Locate the cell with the specified text and output its [X, Y] center coordinate. 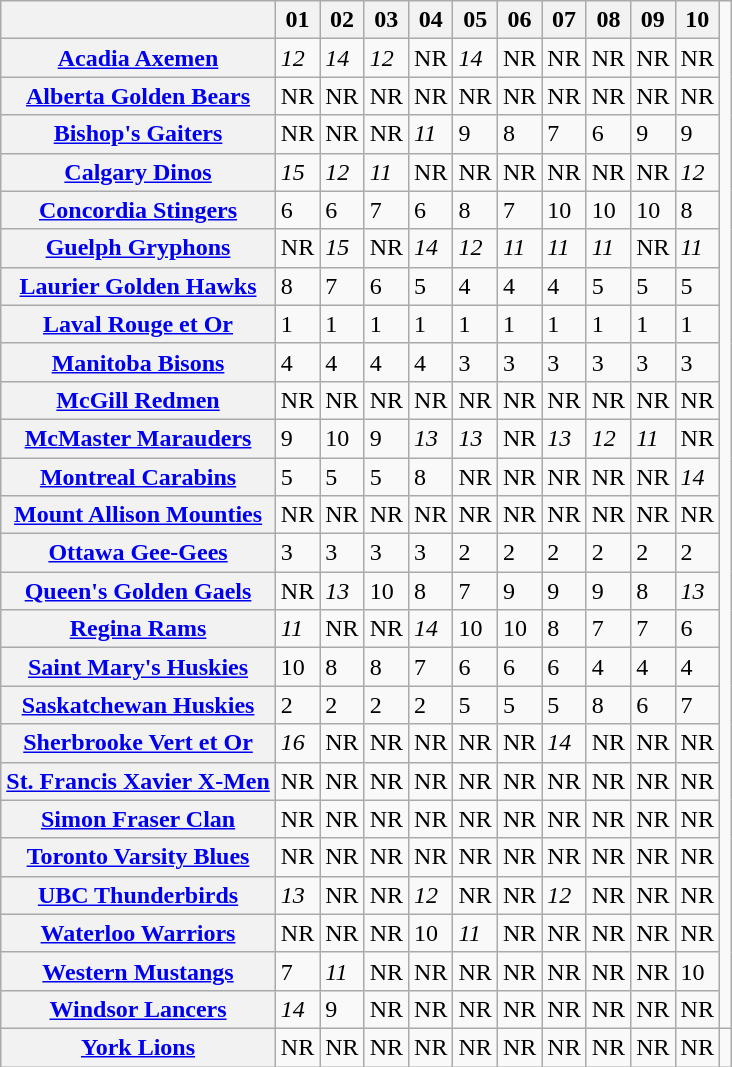
05 [475, 20]
06 [519, 20]
08 [608, 20]
UBC Thunderbirds [138, 895]
Saskatchewan Huskies [138, 705]
Windsor Lancers [138, 1009]
St. Francis Xavier X-Men [138, 781]
07 [564, 20]
Laurier Golden Hawks [138, 286]
16 [297, 743]
Mount Allison Mounties [138, 515]
Concordia Stingers [138, 210]
Bishop's Gaiters [138, 134]
Simon Fraser Clan [138, 819]
Queen's Golden Gaels [138, 591]
Sherbrooke Vert et Or [138, 743]
Ottawa Gee-Gees [138, 553]
York Lions [138, 1047]
01 [297, 20]
Acadia Axemen [138, 58]
02 [342, 20]
Laval Rouge et Or [138, 324]
09 [653, 20]
Saint Mary's Huskies [138, 667]
Western Mustangs [138, 971]
Regina Rams [138, 629]
Alberta Golden Bears [138, 96]
Guelph Gryphons [138, 248]
Montreal Carabins [138, 477]
Calgary Dinos [138, 172]
Manitoba Bisons [138, 362]
04 [431, 20]
Waterloo Warriors [138, 933]
McGill Redmen [138, 400]
Toronto Varsity Blues [138, 857]
03 [386, 20]
McMaster Marauders [138, 438]
